Find where the given text appears and provide that cell's center as [x, y] coordinate. 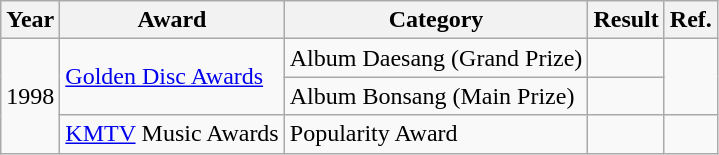
Result [626, 20]
Ref. [690, 20]
Popularity Award [436, 134]
Award [172, 20]
Album Daesang (Grand Prize) [436, 58]
1998 [30, 96]
Golden Disc Awards [172, 77]
KMTV Music Awards [172, 134]
Category [436, 20]
Album Bonsang (Main Prize) [436, 96]
Year [30, 20]
